Output the (x, y) coordinate of the center of the cell containing the given text.  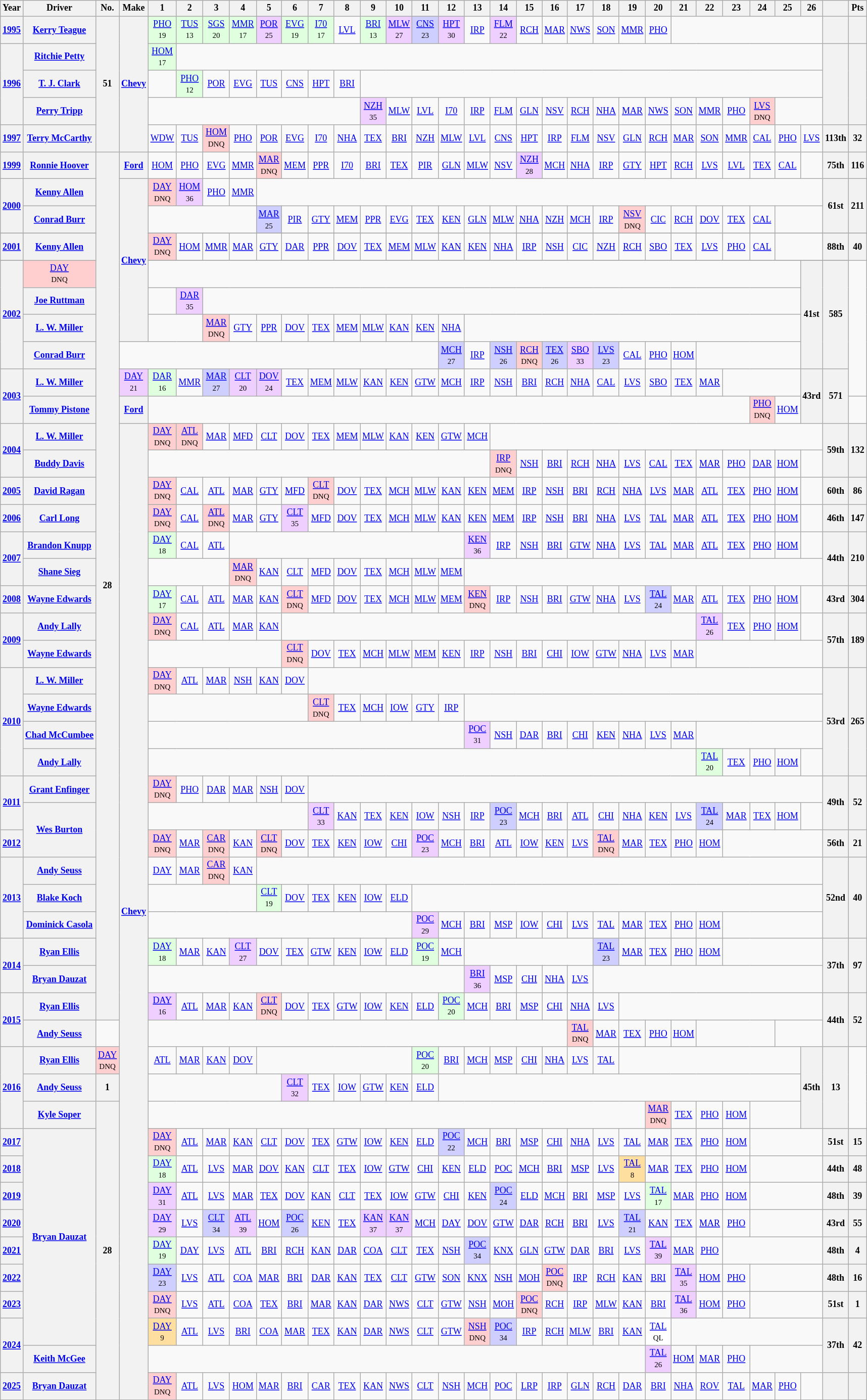
2016 (12, 1088)
POR25 (269, 30)
NSHDNQ (477, 1332)
DAY31 (162, 1196)
147 (857, 518)
265 (857, 722)
Buddy Davis (59, 464)
11 (425, 8)
LVS23 (606, 355)
2010 (12, 722)
NSVDNQ (633, 220)
DAY19 (162, 1250)
CLT33 (321, 816)
Ronnie Hoover (59, 165)
Brandon Knupp (59, 545)
2024 (12, 1345)
14 (503, 8)
NZH28 (529, 165)
Wes Burton (59, 830)
86 (857, 491)
TAL36 (684, 1304)
56th (836, 844)
MCH27 (451, 355)
585 (836, 314)
HOMDNQ (216, 138)
97 (857, 965)
MMR17 (243, 30)
42 (857, 1345)
DOV24 (269, 383)
MLW27 (399, 30)
NSH26 (503, 355)
2000 (12, 206)
CLT19 (269, 898)
8 (347, 8)
Driver (59, 8)
POC29 (425, 925)
25 (787, 8)
2014 (12, 965)
53rd (836, 722)
David Ragan (59, 491)
49th (836, 803)
2025 (12, 1386)
48 (857, 1169)
1999 (12, 165)
CAR (321, 1386)
Joe Ruttman (59, 301)
571 (836, 396)
2001 (12, 247)
113th (836, 138)
NZH35 (373, 111)
1995 (12, 30)
26 (811, 8)
45th (811, 1088)
2003 (12, 396)
304 (857, 599)
39 (857, 1196)
2015 (12, 1020)
12 (451, 8)
2011 (12, 803)
FLM22 (503, 30)
Keith McGee (59, 1359)
1997 (12, 138)
2019 (12, 1196)
2022 (12, 1278)
2002 (12, 314)
60th (836, 491)
ROV (709, 1386)
CLT20 (243, 383)
189 (857, 640)
210 (857, 559)
9 (373, 8)
Ritchie Petty (59, 57)
WDW (162, 138)
DAY9 (162, 1332)
CLT35 (295, 518)
POC19 (425, 952)
2005 (12, 491)
Grant Enfinger (59, 789)
2009 (12, 640)
KENDNQ (477, 599)
I7017 (321, 30)
DAY23 (162, 1278)
SGS20 (216, 30)
CLT34 (216, 1223)
TAL8 (633, 1169)
116 (857, 165)
POC26 (295, 1223)
TAL23 (606, 952)
Dominick Casola (59, 925)
HPT30 (451, 30)
No. (108, 8)
52nd (836, 898)
POC22 (451, 1142)
51 (108, 84)
7 (321, 8)
2013 (12, 898)
POC31 (477, 735)
Perry Tripp (59, 111)
TAL21 (633, 1223)
DAY17 (162, 599)
IRPDNQ (503, 464)
10 (399, 8)
PHO19 (162, 30)
3 (216, 8)
23 (737, 8)
Carl Long (59, 518)
TALQL (658, 1332)
TUS13 (190, 30)
2006 (12, 518)
DAY16 (162, 1006)
20 (658, 8)
211 (857, 206)
6 (295, 8)
KEN36 (477, 545)
POC24 (503, 1196)
Kerry Teague (59, 30)
Terry McCarthy (59, 138)
BRI13 (373, 30)
CNS23 (425, 30)
2004 (12, 450)
Year (12, 8)
LRP (529, 1386)
2008 (12, 599)
1996 (12, 84)
22 (709, 8)
EVG19 (295, 30)
DAY21 (134, 383)
Tommy Pistone (59, 409)
MAR25 (269, 220)
MAR27 (216, 383)
88th (836, 247)
LVSDNQ (762, 111)
2017 (12, 1142)
17 (580, 8)
46th (836, 518)
PHODNQ (762, 409)
2020 (12, 1223)
HOM36 (190, 193)
132 (857, 450)
19 (633, 8)
BRI36 (477, 979)
Kyle Soper (59, 1115)
DAR16 (162, 383)
Chad McCumbee (59, 735)
TAL20 (709, 762)
2 (190, 8)
61st (836, 206)
41st (811, 314)
SBO33 (580, 355)
5 (269, 8)
RCHDNQ (529, 355)
TEX26 (555, 355)
2012 (12, 844)
57th (836, 640)
Pts (857, 8)
CLT27 (243, 952)
CLT32 (295, 1088)
24 (762, 8)
2007 (12, 559)
DAR35 (190, 301)
TAL39 (658, 1250)
59th (836, 450)
Blake Koch (59, 898)
DAY29 (162, 1223)
T. J. Clark (59, 84)
Make (134, 8)
32 (857, 138)
2023 (12, 1304)
ATL39 (243, 1223)
Shane Sieg (59, 572)
HOM17 (162, 57)
75th (836, 165)
PHO12 (190, 84)
TAL17 (658, 1196)
2018 (12, 1169)
2021 (12, 1250)
55 (857, 1223)
TAL35 (684, 1278)
18 (606, 8)
